Return the [X, Y] coordinate for the center point of the cell that contains the specified text.  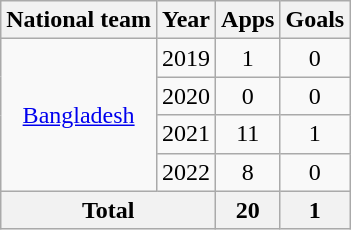
Bangladesh [79, 115]
Year [186, 20]
2020 [186, 96]
2022 [186, 172]
Goals [315, 20]
Total [108, 210]
Apps [248, 20]
National team [79, 20]
2019 [186, 58]
11 [248, 134]
20 [248, 210]
2021 [186, 134]
8 [248, 172]
